Output the [X, Y] coordinate of the center of the cell containing the given text.  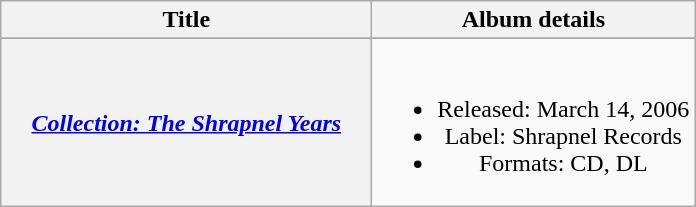
Collection: The Shrapnel Years [186, 122]
Released: March 14, 2006Label: Shrapnel RecordsFormats: CD, DL [534, 122]
Album details [534, 20]
Title [186, 20]
